Return (x, y) of the center of cell containing provided text 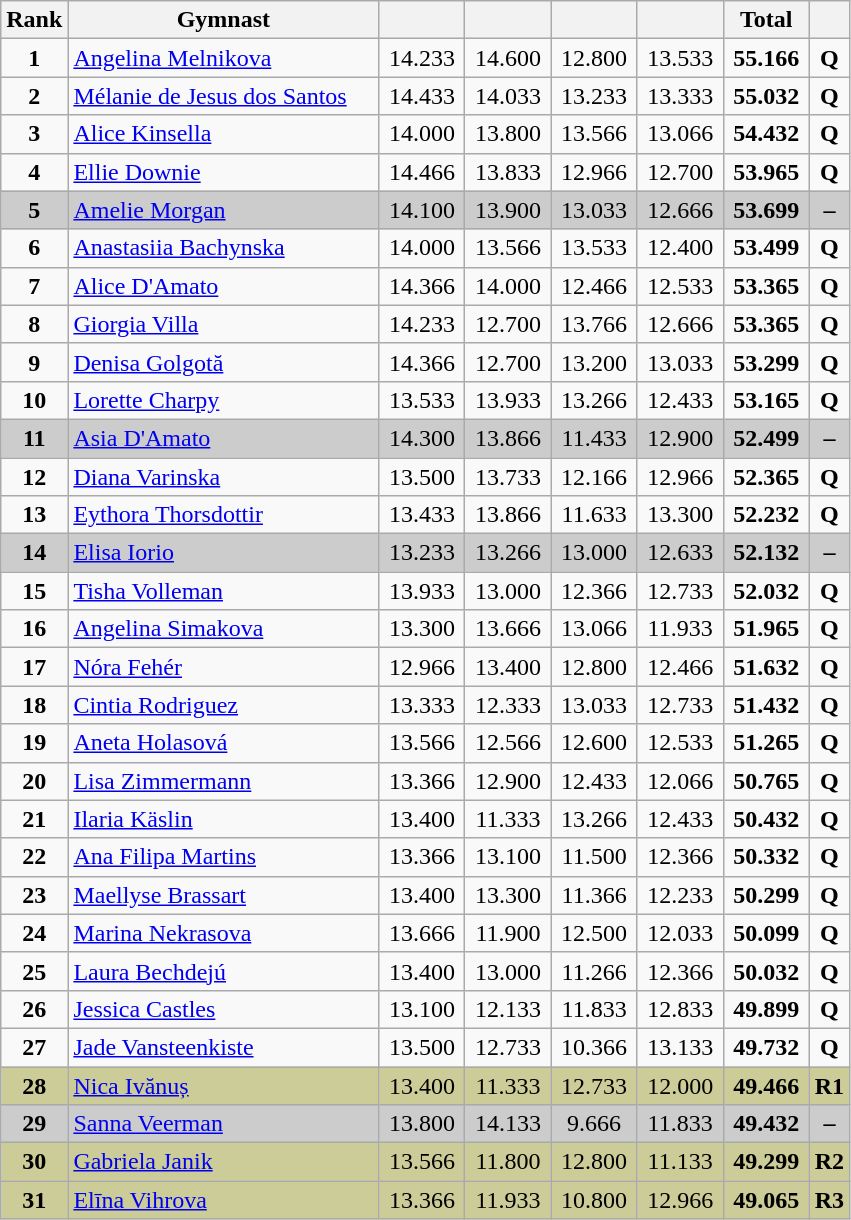
50.765 (766, 781)
20 (34, 781)
5 (34, 210)
22 (34, 857)
49.065 (766, 1200)
26 (34, 1009)
50.432 (766, 819)
Maellyse Brassart (224, 895)
13.833 (508, 172)
3 (34, 134)
13.433 (422, 515)
Alice Kinsella (224, 134)
Ellie Downie (224, 172)
27 (34, 1047)
49.899 (766, 1009)
Asia D'Amato (224, 438)
12.633 (680, 553)
Aneta Holasová (224, 743)
Ana Filipa Martins (224, 857)
12.066 (680, 781)
11.266 (594, 971)
50.299 (766, 895)
11 (34, 438)
12.133 (508, 1009)
Elīna Vihrova (224, 1200)
17 (34, 667)
10.800 (594, 1200)
49.299 (766, 1162)
10 (34, 400)
12.600 (594, 743)
Lisa Zimmermann (224, 781)
28 (34, 1085)
6 (34, 248)
9 (34, 362)
Tisha Volleman (224, 591)
Denisa Golgotă (224, 362)
14.433 (422, 96)
13.200 (594, 362)
Anastasiia Bachynska (224, 248)
12 (34, 477)
13.766 (594, 324)
14.100 (422, 210)
12.566 (508, 743)
52.032 (766, 591)
50.032 (766, 971)
25 (34, 971)
13.733 (508, 477)
8 (34, 324)
Laura Bechdejú (224, 971)
R1 (829, 1085)
55.166 (766, 58)
Rank (34, 20)
12.833 (680, 1009)
Lorette Charpy (224, 400)
Nóra Fehér (224, 667)
12.166 (594, 477)
30 (34, 1162)
11.366 (594, 895)
Ilaria Käslin (224, 819)
Giorgia Villa (224, 324)
49.432 (766, 1124)
13.133 (680, 1047)
14.133 (508, 1124)
13.900 (508, 210)
12.400 (680, 248)
51.265 (766, 743)
14.033 (508, 96)
14.600 (508, 58)
Marina Nekrasova (224, 933)
Elisa Iorio (224, 553)
11.133 (680, 1162)
53.965 (766, 172)
4 (34, 172)
29 (34, 1124)
12.333 (508, 705)
16 (34, 629)
53.165 (766, 400)
21 (34, 819)
51.432 (766, 705)
Gymnast (224, 20)
Cintia Rodriguez (224, 705)
Nica Ivănuș (224, 1085)
Mélanie de Jesus dos Santos (224, 96)
13 (34, 515)
11.800 (508, 1162)
52.499 (766, 438)
14.466 (422, 172)
1 (34, 58)
R2 (829, 1162)
11.433 (594, 438)
15 (34, 591)
52.132 (766, 553)
49.466 (766, 1085)
18 (34, 705)
Gabriela Janik (224, 1162)
53.299 (766, 362)
49.732 (766, 1047)
Amelie Morgan (224, 210)
55.032 (766, 96)
2 (34, 96)
Alice D'Amato (224, 286)
11.633 (594, 515)
12.233 (680, 895)
7 (34, 286)
19 (34, 743)
54.432 (766, 134)
Angelina Simakova (224, 629)
10.366 (594, 1047)
24 (34, 933)
Diana Varinska (224, 477)
23 (34, 895)
9.666 (594, 1124)
11.900 (508, 933)
31 (34, 1200)
12.000 (680, 1085)
14 (34, 553)
R3 (829, 1200)
51.965 (766, 629)
51.632 (766, 667)
Jessica Castles (224, 1009)
Sanna Veerman (224, 1124)
12.500 (594, 933)
Total (766, 20)
Jade Vansteenkiste (224, 1047)
52.365 (766, 477)
50.332 (766, 857)
11.500 (594, 857)
Angelina Melnikova (224, 58)
12.033 (680, 933)
14.300 (422, 438)
53.499 (766, 248)
53.699 (766, 210)
50.099 (766, 933)
Eythora Thorsdottir (224, 515)
52.232 (766, 515)
